Find where the given text appears and provide that cell's center as [X, Y] coordinate. 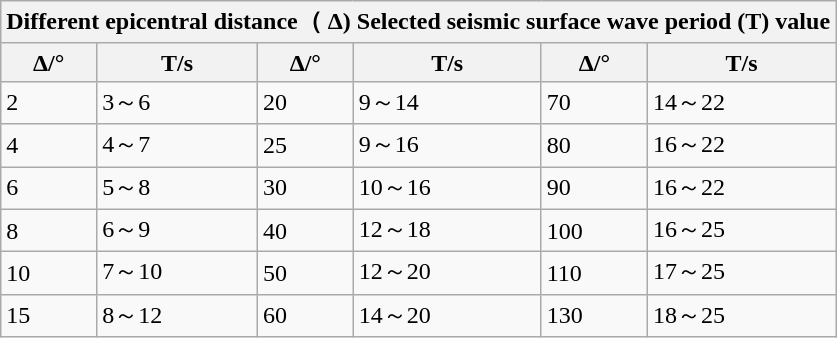
30 [305, 188]
100 [594, 230]
5～8 [178, 188]
40 [305, 230]
10 [49, 274]
110 [594, 274]
8～12 [178, 316]
4～7 [178, 146]
7～10 [178, 274]
10～16 [447, 188]
130 [594, 316]
6～9 [178, 230]
70 [594, 102]
9～16 [447, 146]
12～18 [447, 230]
12～20 [447, 274]
8 [49, 230]
15 [49, 316]
9～14 [447, 102]
14～22 [742, 102]
16～25 [742, 230]
25 [305, 146]
90 [594, 188]
50 [305, 274]
80 [594, 146]
3～6 [178, 102]
20 [305, 102]
6 [49, 188]
2 [49, 102]
Different epicentral distance（ Δ) Selected seismic surface wave period (T) value [418, 22]
4 [49, 146]
17～25 [742, 274]
14～20 [447, 316]
60 [305, 316]
18～25 [742, 316]
